Scan for the cell matching the given text and deliver its (X, Y) coordinate at center. 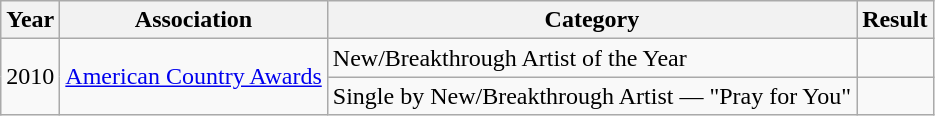
Category (592, 20)
American Country Awards (194, 77)
Year (30, 20)
Association (194, 20)
Result (895, 20)
Single by New/Breakthrough Artist — "Pray for You" (592, 96)
New/Breakthrough Artist of the Year (592, 58)
2010 (30, 77)
